Detect which cell encompasses the target text, then output its [x, y] center coordinate. 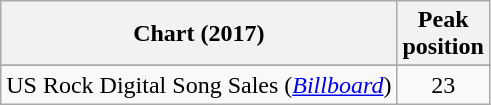
23 [443, 85]
Peakposition [443, 34]
US Rock Digital Song Sales (Billboard) [199, 85]
Chart (2017) [199, 34]
